Return the [x, y] coordinate for the center point of the cell that contains the specified text.  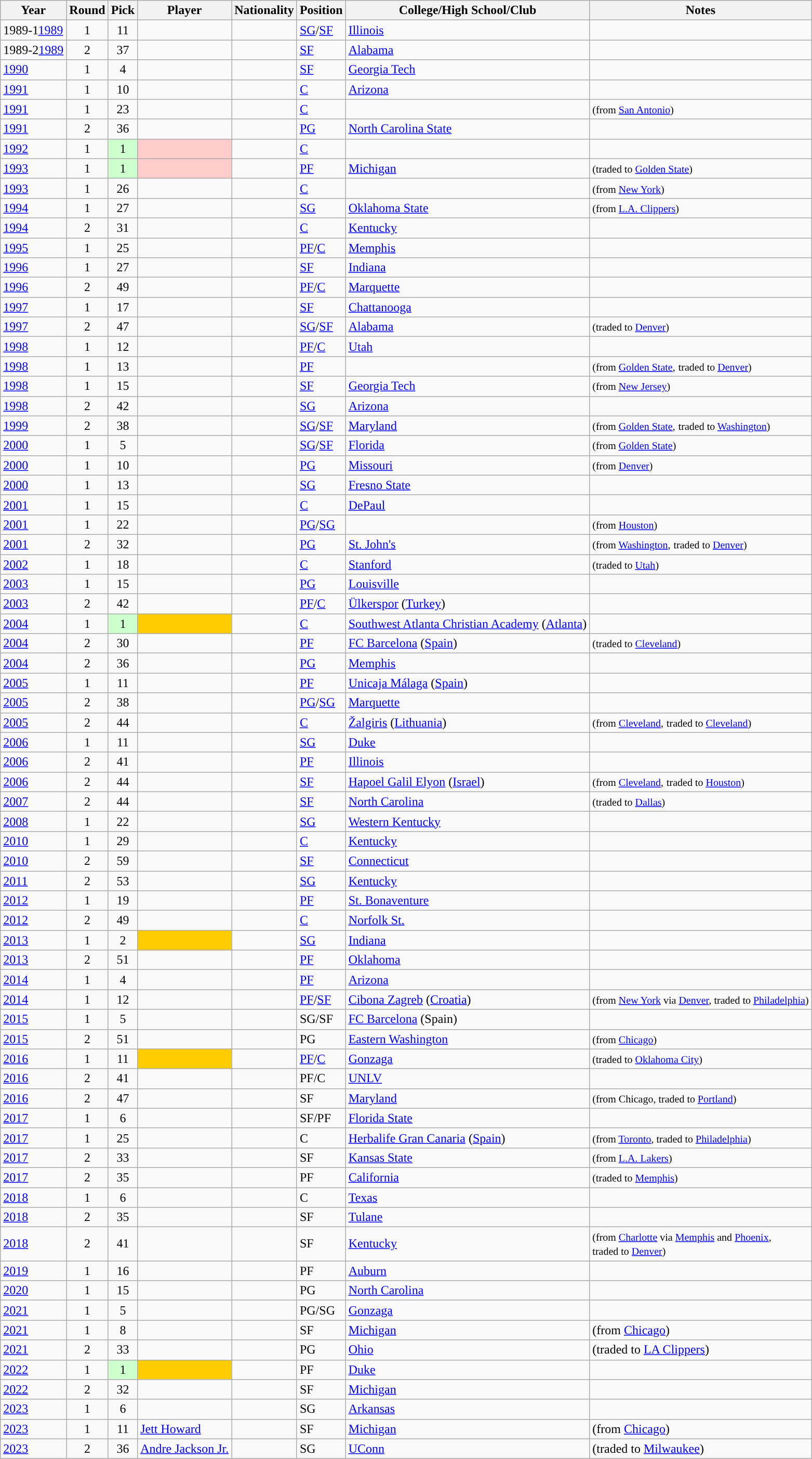
29 [123, 841]
8 [123, 1330]
1989-21989 [33, 50]
Tulane [468, 1217]
Stanford [468, 564]
Connecticut [468, 861]
St. John's [468, 544]
Texas [468, 1197]
2007 [33, 801]
(traded to Golden State) [700, 168]
North Carolina State [468, 129]
UConn [468, 1449]
Chattanooga [468, 307]
2019 [33, 1271]
Herbalife Gran Canaria (Spain) [468, 1138]
(traded to Cleveland) [700, 643]
Southwest Atlanta Christian Academy (Atlanta) [468, 624]
Florida [468, 445]
16 [123, 1271]
(traded to Milwaukee) [700, 1449]
Nationality [264, 10]
53 [123, 881]
SF/PF [321, 1118]
2002 [33, 564]
2011 [33, 881]
Utah [468, 347]
26 [123, 188]
(traded to Dallas) [700, 801]
(from Cleveland, traded to Houston) [700, 782]
UNLV [468, 1079]
Hapoel Galil Elyon (Israel) [468, 782]
2008 [33, 821]
Oklahoma [468, 960]
Position [321, 10]
(from New York) [700, 188]
California [468, 1177]
Year [33, 10]
18 [123, 564]
(from L.A. Clippers) [700, 208]
1989-11989 [33, 30]
Player [185, 10]
PF/SF [321, 1000]
(traded to Memphis) [700, 1177]
19 [123, 901]
2020 [33, 1291]
30 [123, 643]
Notes [700, 10]
Jett Howard [185, 1429]
Cibona Zagreb (Croatia) [468, 1000]
Western Kentucky [468, 821]
1995 [33, 248]
Pick [123, 10]
1992 [33, 149]
Ülkerspor (Turkey) [468, 604]
(from Golden State, traded to Denver) [700, 366]
DePaul [468, 505]
St. Bonaventure [468, 901]
Missouri [468, 465]
(traded to Utah) [700, 564]
37 [123, 50]
Oklahoma State [468, 208]
(traded to LA Clippers) [700, 1350]
(traded to Denver) [700, 327]
(from Houston) [700, 524]
17 [123, 307]
Kansas State [468, 1158]
Eastern Washington [468, 1039]
(from L.A. Lakers) [700, 1158]
(from Chicago, traded to Portland) [700, 1098]
(from New Jersey) [700, 386]
Fresno State [468, 485]
1999 [33, 426]
1990 [33, 70]
(from New York via Denver, traded to Philadelphia) [700, 1000]
Andre Jackson Jr. [185, 1449]
(from San Antonio) [700, 109]
Round [87, 10]
Auburn [468, 1271]
(from Cleveland, traded to Cleveland) [700, 722]
(traded to Oklahoma City) [700, 1059]
31 [123, 228]
Unicaja Málaga (Spain) [468, 683]
(from Golden State, traded to Washington) [700, 426]
23 [123, 109]
(from Toronto, traded to Philadelphia) [700, 1138]
(from Denver) [700, 465]
Žalgiris (Lithuania) [468, 722]
59 [123, 861]
(from Charlotte via Memphis and Phoenix,traded to Denver) [700, 1244]
Arkansas [468, 1409]
College/High School/Club [468, 10]
Norfolk St. [468, 921]
(from Golden State) [700, 445]
Ohio [468, 1350]
Florida State [468, 1118]
Louisville [468, 584]
(from Washington, traded to Denver) [700, 544]
